Scan for the cell matching the given text and deliver its (X, Y) coordinate at center. 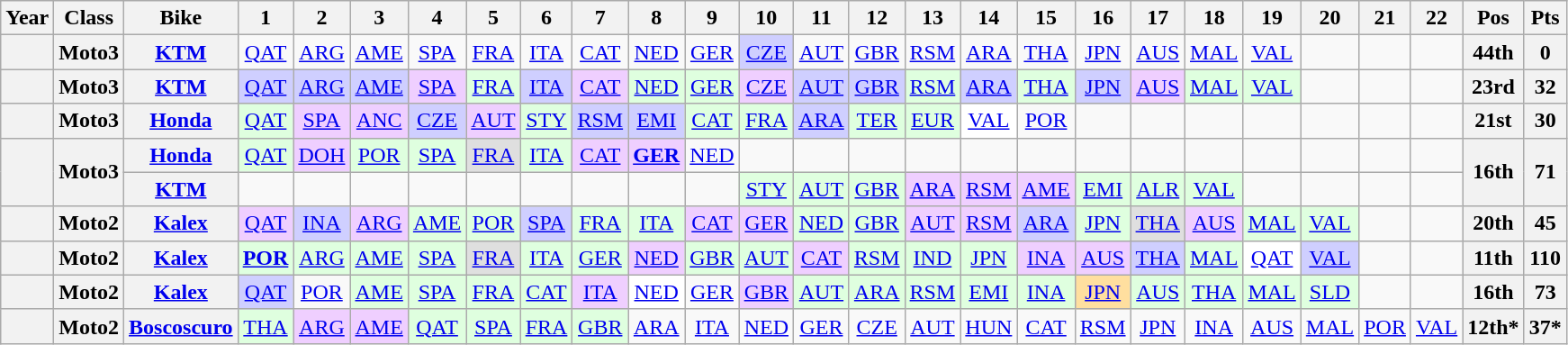
110 (1545, 258)
Year (27, 18)
13 (933, 18)
1 (266, 18)
EUR (933, 121)
22 (1437, 18)
3 (379, 18)
9 (712, 18)
16 (1103, 18)
19 (1272, 18)
15 (1046, 18)
IND (933, 258)
10 (766, 18)
12 (877, 18)
7 (600, 18)
21 (1385, 18)
45 (1545, 223)
20th (1493, 223)
Pts (1545, 18)
71 (1545, 172)
HUN (988, 326)
Boscoscuro (182, 326)
TER (877, 121)
ALR (1158, 189)
44th (1493, 52)
Class (89, 18)
23rd (1493, 86)
73 (1545, 292)
11 (822, 18)
6 (546, 18)
Pos (1493, 18)
17 (1158, 18)
0 (1545, 52)
14 (988, 18)
8 (657, 18)
18 (1213, 18)
4 (437, 18)
Bike (182, 18)
5 (493, 18)
30 (1545, 121)
32 (1545, 86)
20 (1329, 18)
12th* (1493, 326)
ANC (379, 121)
DOH (322, 155)
21st (1493, 121)
2 (322, 18)
SLD (1329, 292)
37* (1545, 326)
11th (1493, 258)
